Determine the [x, y] coordinate at the center of the cell enclosing the given text.  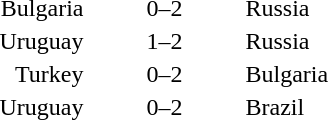
0–2 [164, 74]
1–2 [164, 41]
